Detect which cell encompasses the target text, then output its (X, Y) center coordinate. 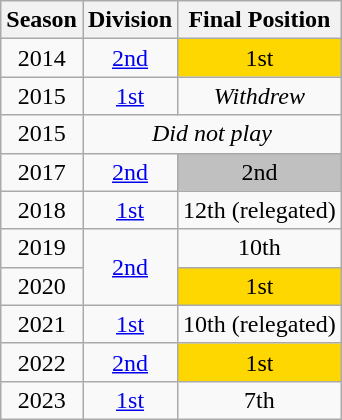
12th (relegated) (260, 210)
10th (relegated) (260, 324)
Did not play (212, 134)
2017 (42, 172)
2023 (42, 400)
2020 (42, 286)
2021 (42, 324)
7th (260, 400)
Division (130, 20)
Season (42, 20)
2022 (42, 362)
Withdrew (260, 96)
2019 (42, 248)
2014 (42, 58)
2018 (42, 210)
10th (260, 248)
Final Position (260, 20)
